Identify which cell holds the provided text, then report its [x, y] central coordinate. 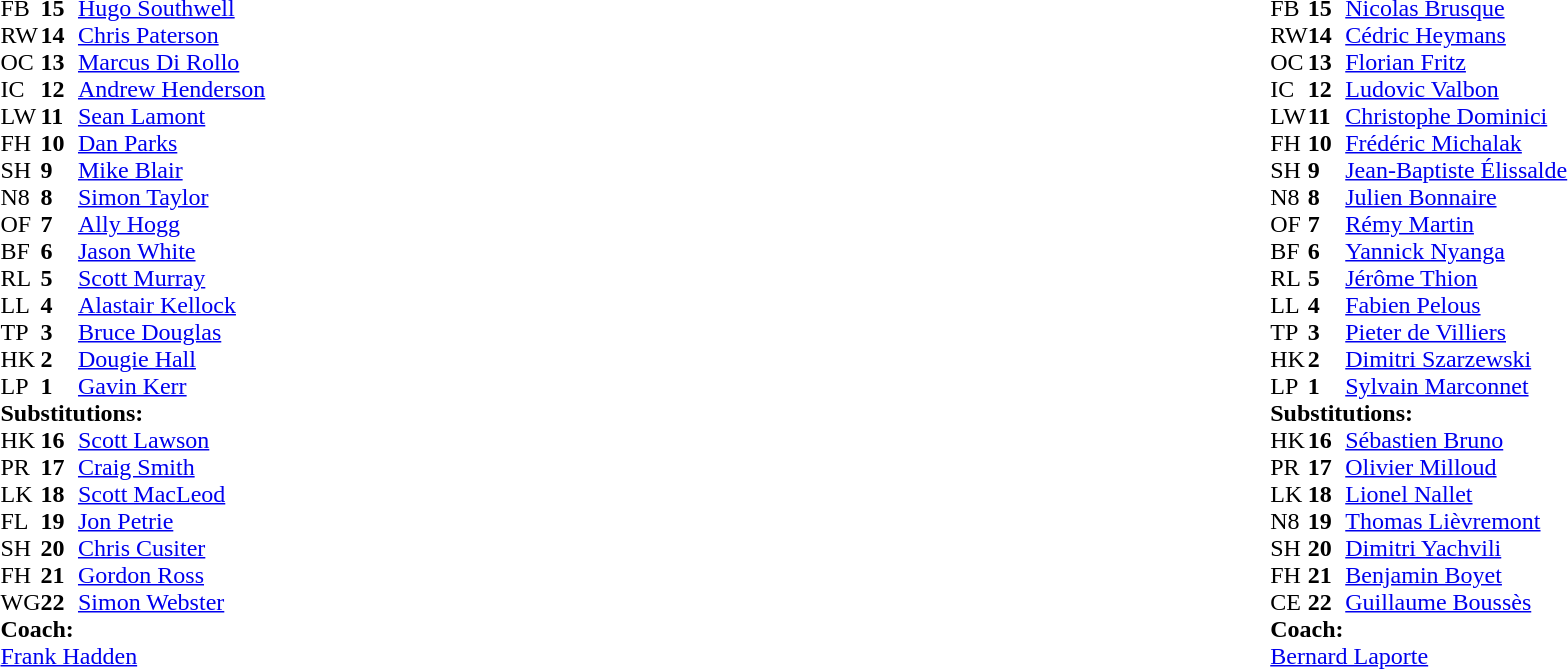
Dimitri Yachvili [1456, 548]
Scott MacLeod [172, 494]
Julien Bonnaire [1456, 198]
Guillaume Boussès [1456, 602]
Craig Smith [172, 468]
Thomas Lièvremont [1456, 522]
Alastair Kellock [172, 306]
Dougie Hall [172, 360]
Ally Hogg [172, 224]
Scott Murray [172, 278]
Jean-Baptiste Élissalde [1456, 170]
Florian Fritz [1456, 62]
Jason White [172, 252]
Yannick Nyanga [1456, 252]
Bruce Douglas [172, 332]
Andrew Henderson [172, 90]
Rémy Martin [1456, 224]
Sébastien Bruno [1456, 440]
Sylvain Marconnet [1456, 386]
Simon Taylor [172, 198]
Bernard Laporte [1418, 656]
Fabien Pelous [1456, 306]
CE [1289, 602]
Marcus Di Rollo [172, 62]
Jon Petrie [172, 522]
Lionel Nallet [1456, 494]
Gavin Kerr [172, 386]
Frédéric Michalak [1456, 144]
Dan Parks [172, 144]
Benjamin Boyet [1456, 576]
Jérôme Thion [1456, 278]
Frank Hadden [132, 656]
Chris Paterson [172, 36]
Chris Cusiter [172, 548]
Gordon Ross [172, 576]
Christophe Dominici [1456, 116]
FL [20, 522]
Cédric Heymans [1456, 36]
WG [20, 602]
Ludovic Valbon [1456, 90]
Sean Lamont [172, 116]
Dimitri Szarzewski [1456, 360]
Simon Webster [172, 602]
Scott Lawson [172, 440]
Mike Blair [172, 170]
Olivier Milloud [1456, 468]
Pieter de Villiers [1456, 332]
